Provide the (x, y) coordinate of the cell's center where the given text is located.  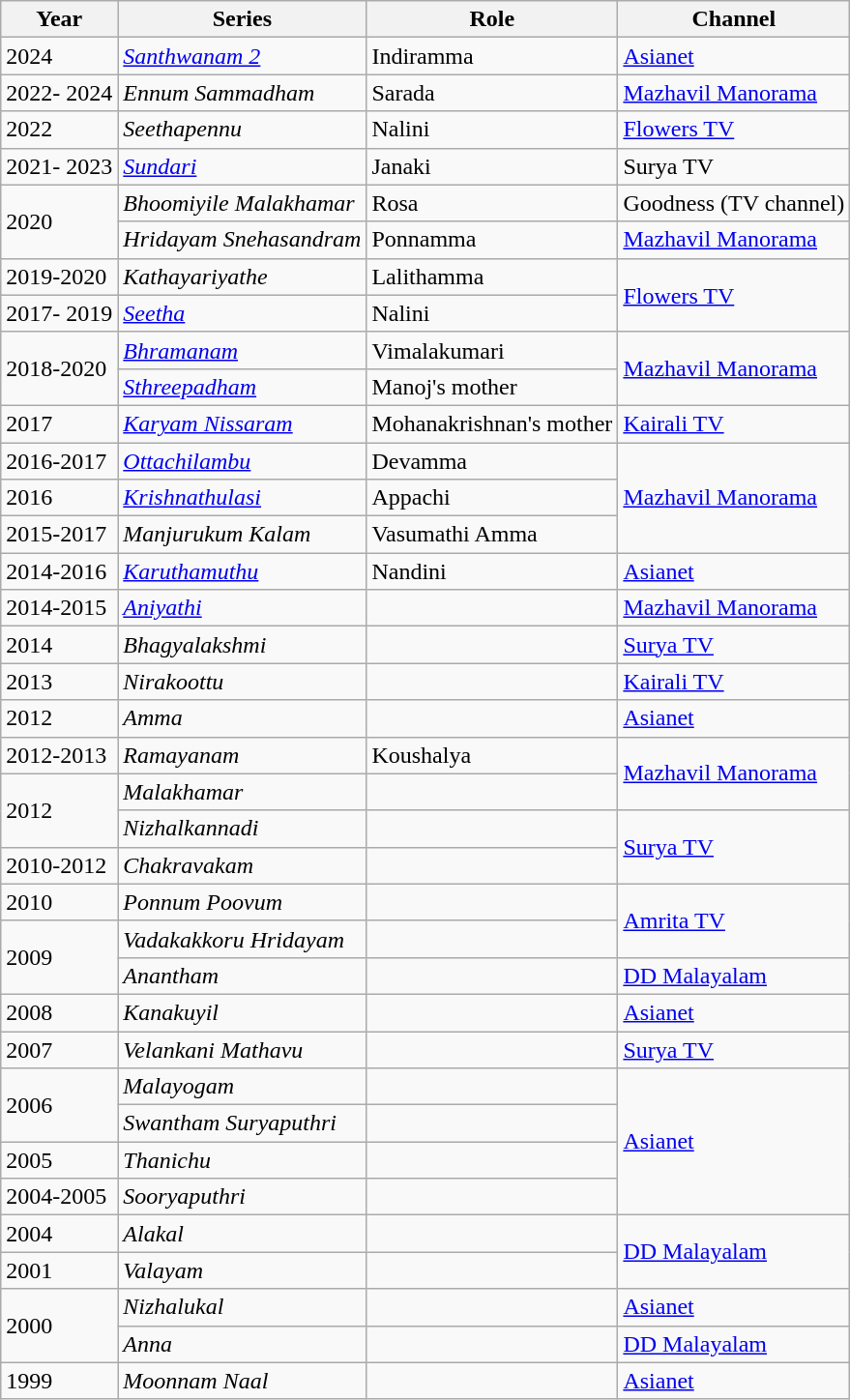
Vimalakumari (492, 350)
2019-2020 (60, 277)
2016 (60, 498)
Bhoomiyile Malakhamar (242, 203)
Anantham (242, 976)
Rosa (492, 203)
Nizhalukal (242, 1307)
Vasumathi Amma (492, 535)
2022 (60, 130)
2007 (60, 1049)
Sooryaputhri (242, 1197)
2006 (60, 1105)
Karuthamuthu (242, 571)
Ottachilambu (242, 461)
2010-2012 (60, 865)
2005 (60, 1160)
Malayogam (242, 1087)
Santhwanam 2 (242, 56)
Nirakoottu (242, 682)
Ennum Sammadham (242, 93)
2009 (60, 957)
Sthreepadham (242, 387)
2020 (60, 221)
2014-2015 (60, 608)
Valayam (242, 1270)
Swantham Suryaputhri (242, 1123)
Alakal (242, 1234)
Moonnam Naal (242, 1381)
Nizhalkannadi (242, 829)
2021- 2023 (60, 166)
2017 (60, 423)
2018-2020 (60, 368)
1999 (60, 1381)
2022- 2024 (60, 93)
Channel (734, 19)
Thanichu (242, 1160)
Karyam Nissaram (242, 423)
Appachi (492, 498)
2014 (60, 645)
Kathayariyathe (242, 277)
2004 (60, 1234)
Mohanakrishnan's mother (492, 423)
2024 (60, 56)
Ponnum Poovum (242, 902)
Kanakuyil (242, 1012)
2015-2017 (60, 535)
Amrita TV (734, 920)
Ramayanam (242, 755)
Amma (242, 718)
Hridayam Snehasandram (242, 240)
2012-2013 (60, 755)
Series (242, 19)
2017- 2019 (60, 313)
Janaki (492, 166)
Sundari (242, 166)
Vadakakkoru Hridayam (242, 939)
2016-2017 (60, 461)
2000 (60, 1326)
Indiramma (492, 56)
Role (492, 19)
Year (60, 19)
Bhramanam (242, 350)
Chakravakam (242, 865)
Velankani Mathavu (242, 1049)
Ponnamma (492, 240)
Manoj's mother (492, 387)
Seethapennu (242, 130)
Koushalya (492, 755)
Goodness (TV channel) (734, 203)
Krishnathulasi (242, 498)
Anna (242, 1344)
Aniyathi (242, 608)
2013 (60, 682)
Lalithamma (492, 277)
Sarada (492, 93)
2008 (60, 1012)
Malakhamar (242, 792)
2001 (60, 1270)
2004-2005 (60, 1197)
Seetha (242, 313)
Devamma (492, 461)
2010 (60, 902)
Nandini (492, 571)
Manjurukum Kalam (242, 535)
Bhagyalakshmi (242, 645)
2014-2016 (60, 571)
